Search for the cell housing the specified text and yield its [x, y] center coordinate. 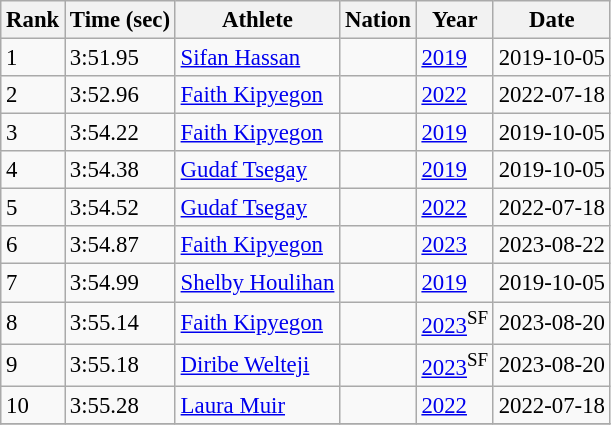
3 [33, 133]
6 [33, 245]
2 [33, 95]
Shelby Houlihan [257, 283]
3:54.22 [120, 133]
Athlete [257, 20]
Year [454, 20]
Date [552, 20]
1 [33, 58]
Sifan Hassan [257, 58]
3:51.95 [120, 58]
8 [33, 323]
3:55.14 [120, 323]
2023 [454, 245]
3:54.99 [120, 283]
3:54.52 [120, 208]
4 [33, 170]
3:54.38 [120, 170]
3:55.18 [120, 365]
7 [33, 283]
3:54.87 [120, 245]
Nation [378, 20]
Laura Muir [257, 405]
Rank [33, 20]
3:55.28 [120, 405]
Diribe Welteji [257, 365]
3:52.96 [120, 95]
10 [33, 405]
2023-08-22 [552, 245]
9 [33, 365]
5 [33, 208]
Time (sec) [120, 20]
